Output the [X, Y] coordinate of the center of the cell containing the given text.  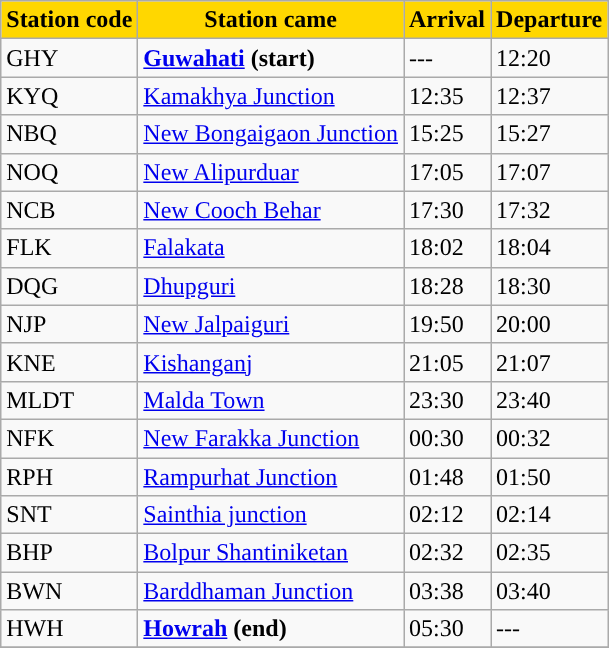
12:35 [448, 96]
Sainthia junction [271, 515]
Station came [271, 20]
New Jalpaiguri [271, 324]
03:38 [448, 591]
DQG [70, 286]
12:37 [550, 96]
15:25 [448, 134]
17:30 [448, 210]
MLDT [70, 400]
17:07 [550, 172]
Kamakhya Junction [271, 96]
FLK [70, 248]
BWN [70, 591]
KYQ [70, 96]
Bolpur Shantiniketan [271, 553]
NOQ [70, 172]
17:32 [550, 210]
BHP [70, 553]
12:20 [550, 58]
17:05 [448, 172]
HWH [70, 629]
New Farakka Junction [271, 438]
Kishanganj [271, 362]
21:07 [550, 362]
20:00 [550, 324]
00:30 [448, 438]
Malda Town [271, 400]
23:30 [448, 400]
18:04 [550, 248]
KNE [70, 362]
Rampurhat Junction [271, 477]
Guwahati (start) [271, 58]
19:50 [448, 324]
23:40 [550, 400]
02:32 [448, 553]
18:02 [448, 248]
02:12 [448, 515]
21:05 [448, 362]
Arrival [448, 20]
Howrah (end) [271, 629]
NBQ [70, 134]
01:50 [550, 477]
18:30 [550, 286]
00:32 [550, 438]
Station code [70, 20]
New Alipurduar [271, 172]
Barddhaman Junction [271, 591]
02:35 [550, 553]
15:27 [550, 134]
Falakata [271, 248]
NFK [70, 438]
Dhupguri [271, 286]
RPH [70, 477]
SNT [70, 515]
05:30 [448, 629]
Departure [550, 20]
01:48 [448, 477]
03:40 [550, 591]
New Cooch Behar [271, 210]
New Bongaigaon Junction [271, 134]
NCB [70, 210]
02:14 [550, 515]
18:28 [448, 286]
GHY [70, 58]
NJP [70, 324]
